Return (x, y) of the center of cell containing provided text 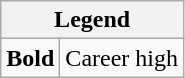
Legend (92, 20)
Career high (122, 58)
Bold (30, 58)
